Scan for the cell matching the given text and deliver its (X, Y) coordinate at center. 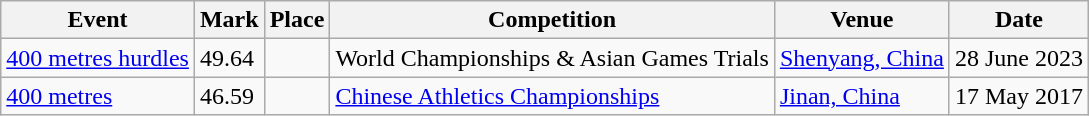
Chinese Athletics Championships (552, 96)
Competition (552, 20)
Jinan, China (862, 96)
17 May 2017 (1018, 96)
400 metres hurdles (98, 58)
World Championships & Asian Games Trials (552, 58)
Mark (229, 20)
Shenyang, China (862, 58)
46.59 (229, 96)
Place (297, 20)
Event (98, 20)
400 metres (98, 96)
49.64 (229, 58)
Date (1018, 20)
Venue (862, 20)
28 June 2023 (1018, 58)
